From the cell containing the given text, extract its center point as (X, Y) coordinate. 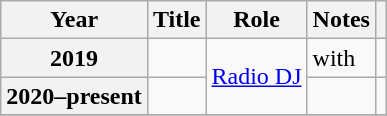
Notes (341, 20)
with (341, 58)
Title (176, 20)
Role (256, 20)
2020–present (74, 96)
Radio DJ (256, 77)
Year (74, 20)
2019 (74, 58)
